For the text-containing cell, return its midpoint in (X, Y) coordinate format. 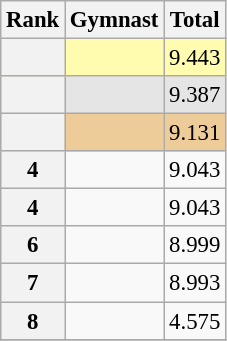
9.443 (195, 58)
8 (33, 321)
9.387 (195, 95)
Rank (33, 20)
8.993 (195, 283)
4.575 (195, 321)
7 (33, 283)
9.131 (195, 133)
Total (195, 20)
6 (33, 245)
8.999 (195, 245)
Gymnast (114, 20)
